Locate the cell with the specified text and output its (x, y) center coordinate. 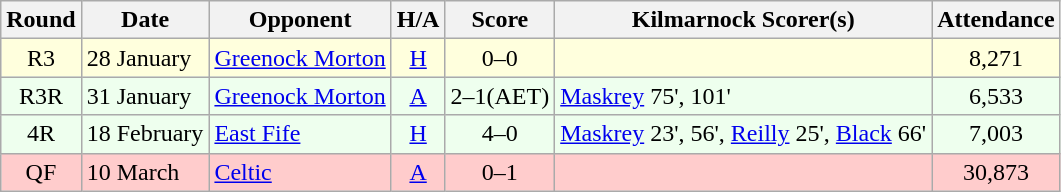
R3R (41, 96)
4–0 (500, 134)
8,271 (996, 58)
Attendance (996, 20)
Maskrey 23', 56', Reilly 25', Black 66' (744, 134)
Celtic (300, 172)
East Fife (300, 134)
Date (145, 20)
30,873 (996, 172)
Maskrey 75', 101' (744, 96)
7,003 (996, 134)
R3 (41, 58)
4R (41, 134)
Score (500, 20)
0–0 (500, 58)
H/A (418, 20)
0–1 (500, 172)
10 March (145, 172)
28 January (145, 58)
Round (41, 20)
18 February (145, 134)
6,533 (996, 96)
Opponent (300, 20)
QF (41, 172)
31 January (145, 96)
2–1(AET) (500, 96)
Kilmarnock Scorer(s) (744, 20)
